Determine the [X, Y] coordinate at the center of the cell enclosing the given text.  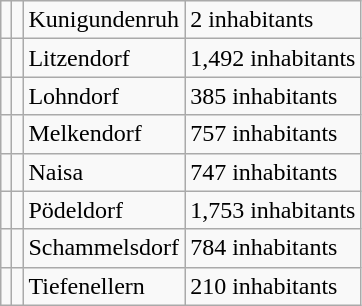
210 inhabitants [273, 286]
747 inhabitants [273, 172]
Pödeldorf [104, 210]
757 inhabitants [273, 134]
Lohndorf [104, 96]
Kunigundenruh [104, 20]
Melkendorf [104, 134]
Naisa [104, 172]
Tiefenellern [104, 286]
Litzendorf [104, 58]
784 inhabitants [273, 248]
1,492 inhabitants [273, 58]
2 inhabitants [273, 20]
1,753 inhabitants [273, 210]
Schammelsdorf [104, 248]
385 inhabitants [273, 96]
